Extract the [X, Y] coordinate from the center of the cell holding the provided text.  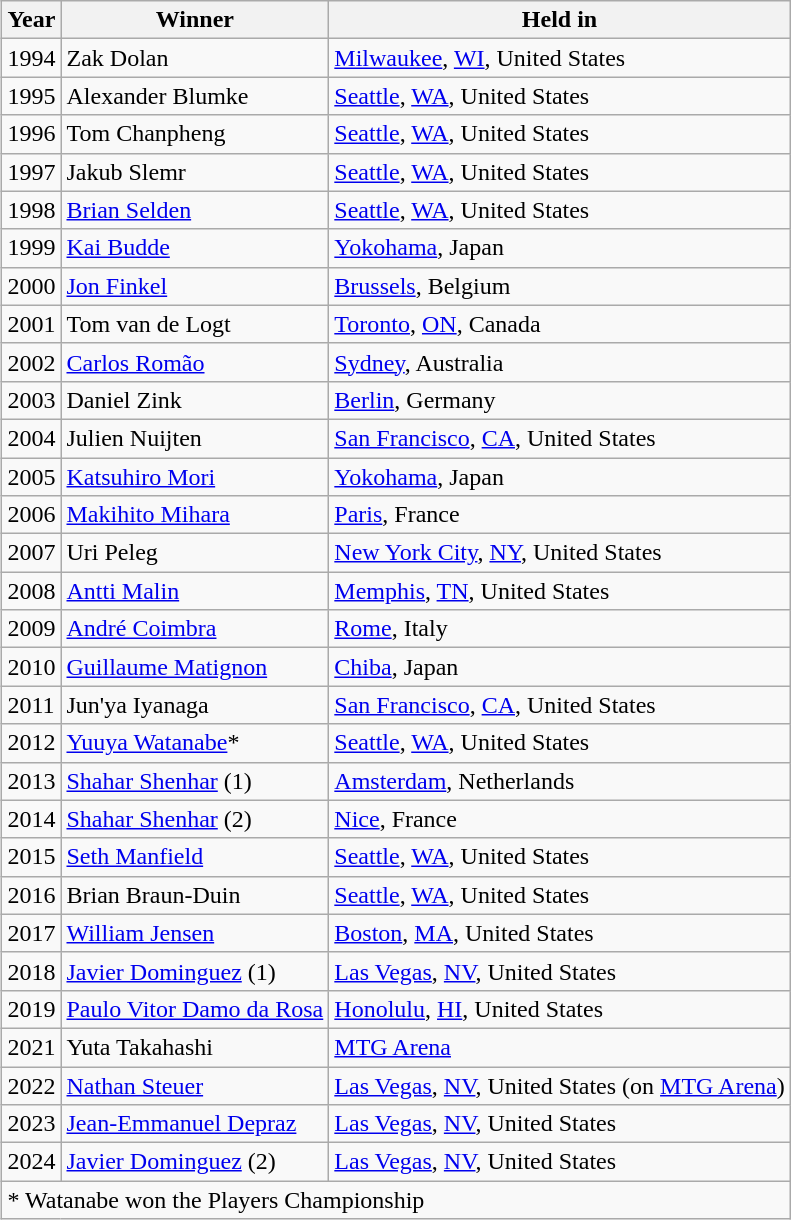
Held in [560, 20]
Javier Dominguez (2) [195, 1162]
Nice, France [560, 819]
2011 [32, 705]
Antti Malin [195, 591]
Makihito Mihara [195, 515]
Nathan Steuer [195, 1085]
William Jensen [195, 933]
Honolulu, HI, United States [560, 1009]
Winner [195, 20]
Uri Peleg [195, 553]
Milwaukee, WI, United States [560, 58]
2012 [32, 743]
1996 [32, 134]
2004 [32, 438]
Jakub Slemr [195, 172]
André Coimbra [195, 629]
Las Vegas, NV, United States (on MTG Arena) [560, 1085]
2009 [32, 629]
2007 [32, 553]
Guillaume Matignon [195, 667]
2013 [32, 781]
Jean-Emmanuel Depraz [195, 1124]
Chiba, Japan [560, 667]
Javier Dominguez (1) [195, 971]
1995 [32, 96]
2010 [32, 667]
2014 [32, 819]
2016 [32, 895]
2018 [32, 971]
2017 [32, 933]
2005 [32, 477]
Paris, France [560, 515]
2008 [32, 591]
Berlin, Germany [560, 400]
2023 [32, 1124]
1998 [32, 210]
Sydney, Australia [560, 362]
Katsuhiro Mori [195, 477]
2022 [32, 1085]
2024 [32, 1162]
Paulo Vitor Damo da Rosa [195, 1009]
1994 [32, 58]
Memphis, TN, United States [560, 591]
Year [32, 20]
Alexander Blumke [195, 96]
2000 [32, 286]
2003 [32, 400]
Julien Nuijten [195, 438]
1997 [32, 172]
Zak Dolan [195, 58]
Jon Finkel [195, 286]
Yuuya Watanabe* [195, 743]
2019 [32, 1009]
Rome, Italy [560, 629]
Jun'ya Iyanaga [195, 705]
Seth Manfield [195, 857]
Toronto, ON, Canada [560, 324]
Brussels, Belgium [560, 286]
Shahar Shenhar (2) [195, 819]
Tom Chanpheng [195, 134]
Brian Selden [195, 210]
Boston, MA, United States [560, 933]
Daniel Zink [195, 400]
2002 [32, 362]
1999 [32, 248]
2021 [32, 1047]
MTG Arena [560, 1047]
Kai Budde [195, 248]
2015 [32, 857]
Carlos Romão [195, 362]
2006 [32, 515]
Shahar Shenhar (1) [195, 781]
Brian Braun-Duin [195, 895]
* Watanabe won the Players Championship [396, 1200]
Tom van de Logt [195, 324]
2001 [32, 324]
New York City, NY, United States [560, 553]
Yuta Takahashi [195, 1047]
Amsterdam, Netherlands [560, 781]
